Pinpoint the cell where the given text exists, returning its [X, Y] midpoint coordinate. 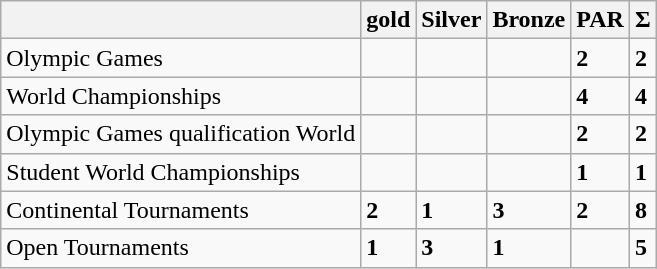
5 [642, 248]
World Championships [181, 96]
Olympic Games [181, 58]
gold [388, 20]
Σ [642, 20]
Open Tournaments [181, 248]
Olympic Games qualification World [181, 134]
PAR [600, 20]
Continental Tournaments [181, 210]
Bronze [529, 20]
8 [642, 210]
Student World Championships [181, 172]
Silver [452, 20]
